Search for the cell housing the specified text and yield its [x, y] center coordinate. 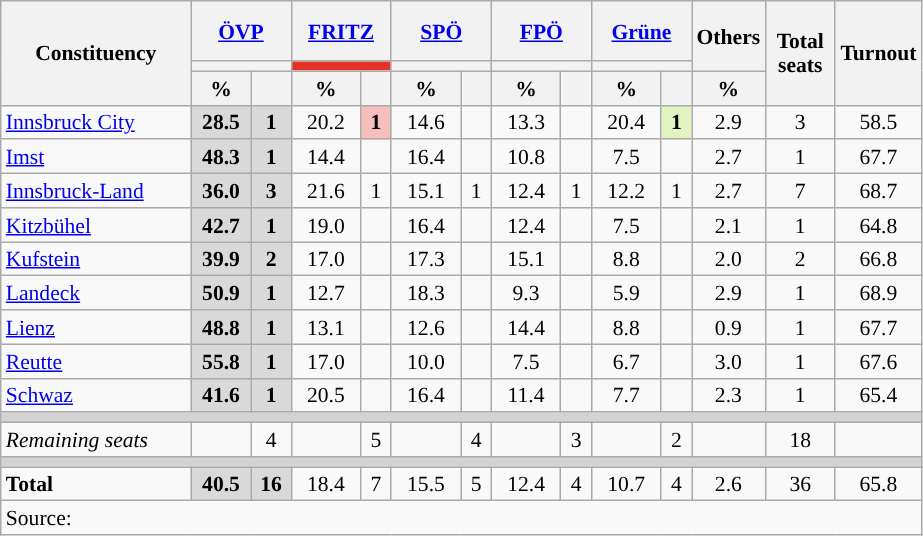
2.6 [729, 484]
Reutte [96, 361]
2.1 [729, 225]
58.5 [878, 122]
Kitzbühel [96, 225]
10.8 [526, 157]
Remaining seats [96, 440]
2.3 [729, 395]
Source: [462, 518]
12.6 [426, 327]
66.8 [878, 259]
68.7 [878, 191]
67.6 [878, 361]
Imst [96, 157]
13.1 [326, 327]
20.5 [326, 395]
5.9 [626, 293]
10.0 [426, 361]
55.8 [221, 361]
Total [96, 484]
Totalseats [800, 53]
2.0 [729, 259]
11.4 [526, 395]
65.4 [878, 395]
28.5 [221, 122]
Innsbruck-Land [96, 191]
Kufstein [96, 259]
68.9 [878, 293]
3.0 [729, 361]
Schwaz [96, 395]
ÖVP [241, 31]
12.2 [626, 191]
20.4 [626, 122]
40.5 [221, 484]
65.8 [878, 484]
Grüne [641, 31]
48.8 [221, 327]
39.9 [221, 259]
Others [729, 36]
21.6 [326, 191]
20.2 [326, 122]
12.7 [326, 293]
10.7 [626, 484]
36 [800, 484]
16 [271, 484]
Turnout [878, 53]
FRITZ [341, 31]
18.3 [426, 293]
18 [800, 440]
6.7 [626, 361]
41.6 [221, 395]
13.3 [526, 122]
Innsbruck City [96, 122]
14.6 [426, 122]
Lienz [96, 327]
19.0 [326, 225]
42.7 [221, 225]
Constituency [96, 53]
36.0 [221, 191]
48.3 [221, 157]
9.3 [526, 293]
50.9 [221, 293]
7.7 [626, 395]
Landeck [96, 293]
0.9 [729, 327]
18.4 [326, 484]
15.5 [426, 484]
FPÖ [541, 31]
17.3 [426, 259]
SPÖ [441, 31]
64.8 [878, 225]
